Output the [X, Y] coordinate of the center of the cell containing the given text.  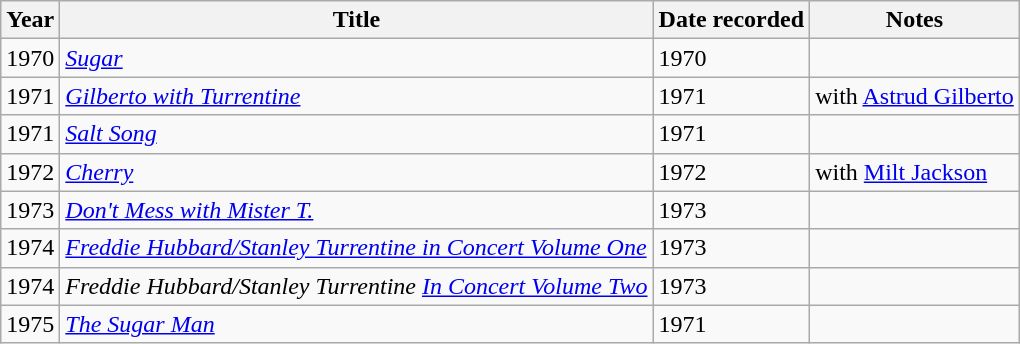
Sugar [356, 58]
Date recorded [732, 20]
Year [30, 20]
Salt Song [356, 134]
Don't Mess with Mister T. [356, 210]
Cherry [356, 172]
with Milt Jackson [915, 172]
Title [356, 20]
Notes [915, 20]
1975 [30, 324]
The Sugar Man [356, 324]
Freddie Hubbard/Stanley Turrentine in Concert Volume One [356, 248]
Gilberto with Turrentine [356, 96]
Freddie Hubbard/Stanley Turrentine In Concert Volume Two [356, 286]
with Astrud Gilberto [915, 96]
